Detect which cell encompasses the target text, then output its (X, Y) center coordinate. 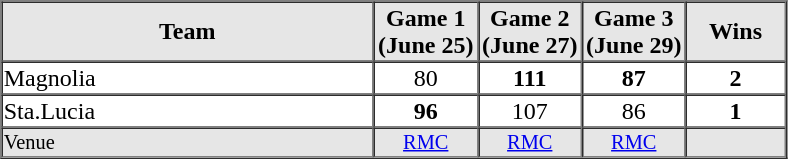
Game 2 (June 27) (530, 32)
80 (426, 78)
86 (634, 110)
1 (736, 110)
111 (530, 78)
Sta.Lucia (188, 110)
Venue (188, 143)
Magnolia (188, 78)
87 (634, 78)
Game 1 (June 25) (426, 32)
96 (426, 110)
Team (188, 32)
2 (736, 78)
107 (530, 110)
Wins (736, 32)
Game 3 (June 29) (634, 32)
